Pinpoint the cell where the given text exists, returning its [X, Y] midpoint coordinate. 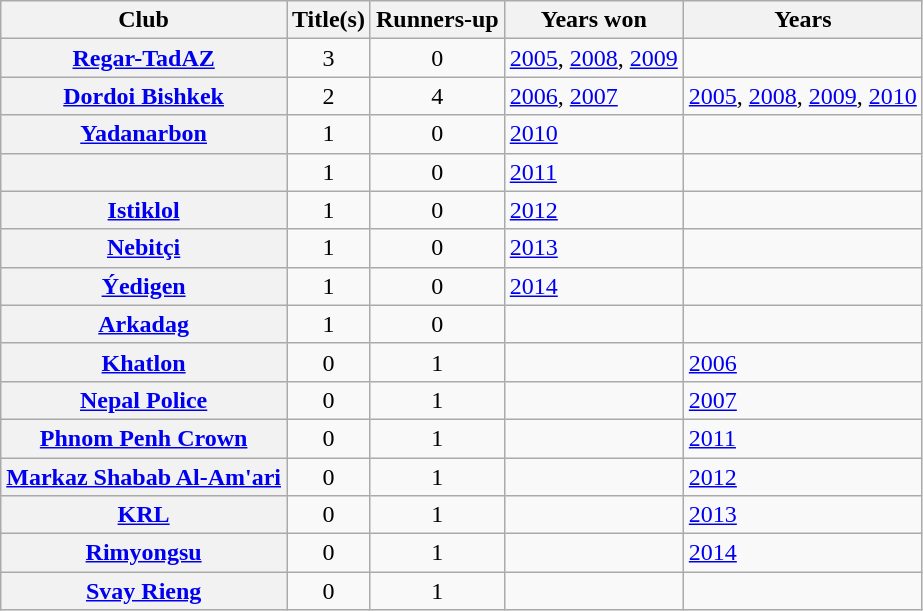
2007 [802, 400]
Arkadag [144, 324]
Nebitçi [144, 248]
Runners-up [437, 20]
Phnom Penh Crown [144, 438]
2005, 2008, 2009, 2010 [802, 96]
2005, 2008, 2009 [594, 58]
Ýedigen [144, 286]
Title(s) [328, 20]
2006, 2007 [594, 96]
Nepal Police [144, 400]
Club [144, 20]
2006 [802, 362]
3 [328, 58]
Markaz Shabab Al-Am'ari [144, 477]
Istiklol [144, 210]
2 [328, 96]
Khatlon [144, 362]
Years won [594, 20]
Years [802, 20]
4 [437, 96]
KRL [144, 515]
Yadanarbon [144, 134]
Svay Rieng [144, 591]
Rimyongsu [144, 553]
Dordoi Bishkek [144, 96]
2010 [594, 134]
Regar-TadAZ [144, 58]
